Return (X, Y) of the center of cell containing provided text 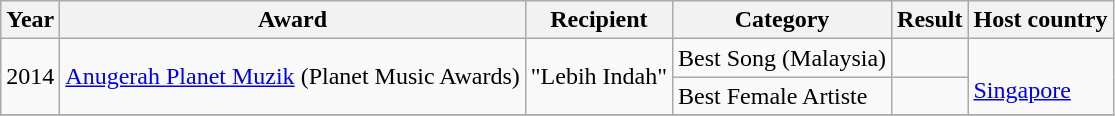
Result (930, 20)
"Lebih Indah" (598, 77)
Anugerah Planet Muzik (Planet Music Awards) (292, 77)
Category (782, 20)
Recipient (598, 20)
Award (292, 20)
Year (30, 20)
2014 (30, 77)
Host country (1040, 20)
Singapore (1040, 77)
Best Song (Malaysia) (782, 58)
Best Female Artiste (782, 96)
